From the cell containing the given text, extract its center point as (X, Y) coordinate. 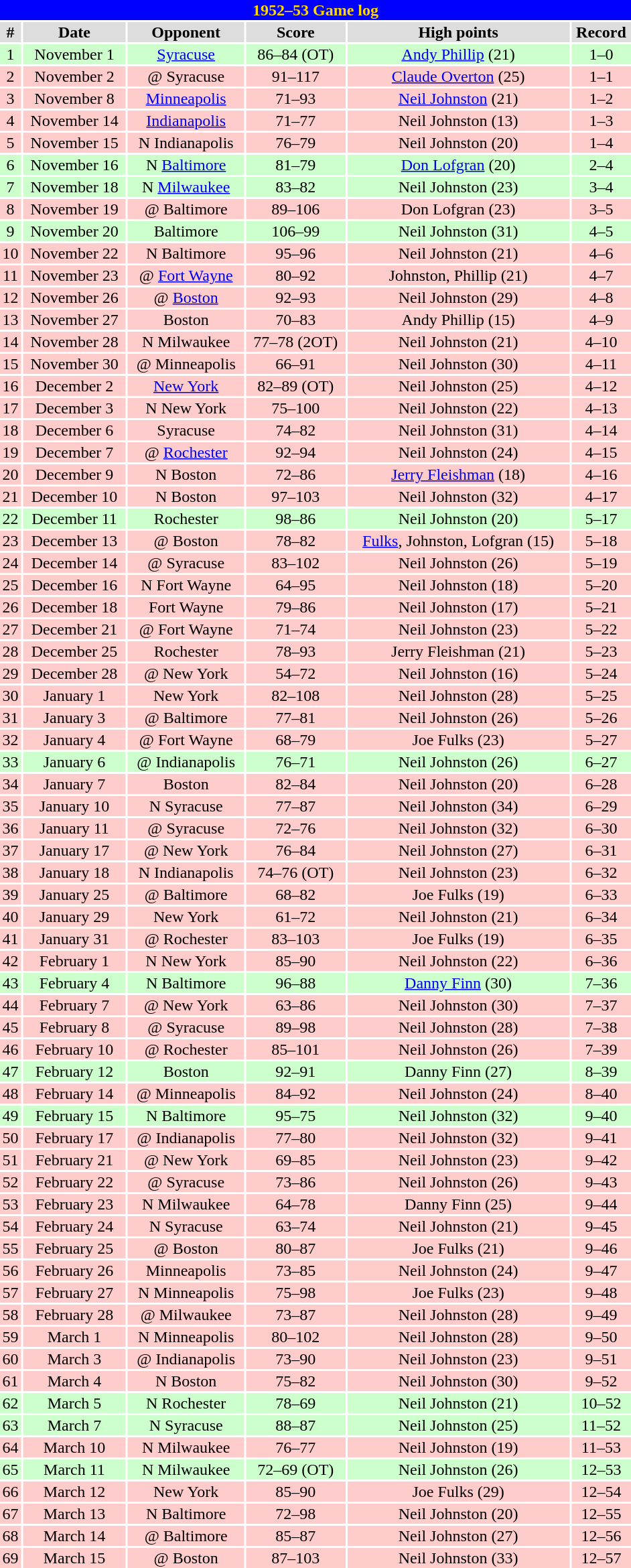
80–102 (295, 1337)
December 18 (74, 607)
Joe Fulks (21) (458, 1248)
7–36 (602, 983)
December 2 (74, 386)
4–12 (602, 386)
9–50 (602, 1337)
February 28 (74, 1315)
February 26 (74, 1270)
5–18 (602, 541)
12–56 (602, 1536)
45 (11, 1027)
November 22 (74, 253)
73–85 (295, 1270)
4–16 (602, 474)
83–103 (295, 939)
November 8 (74, 99)
Johnston, Phillip (21) (458, 275)
February 12 (74, 1071)
November 19 (74, 209)
February 7 (74, 1005)
43 (11, 983)
6–33 (602, 895)
78–93 (295, 651)
27 (11, 629)
60 (11, 1359)
February 1 (74, 961)
24 (11, 563)
9–52 (602, 1381)
February 15 (74, 1116)
41 (11, 939)
4–11 (602, 364)
4–10 (602, 342)
February 10 (74, 1049)
7–37 (602, 1005)
4–8 (602, 298)
48 (11, 1094)
# (11, 32)
57 (11, 1293)
39 (11, 895)
March 5 (74, 1403)
5 (11, 143)
21 (11, 497)
83–102 (295, 563)
9–44 (602, 1204)
76–84 (295, 850)
1–4 (602, 143)
4–14 (602, 430)
82–108 (295, 696)
28 (11, 651)
November 27 (74, 320)
December 16 (74, 585)
March 11 (74, 1469)
84–92 (295, 1094)
5–24 (602, 673)
January 10 (74, 806)
January 29 (74, 917)
4–15 (602, 452)
35 (11, 806)
3–4 (602, 187)
February 14 (74, 1094)
7 (11, 187)
March 1 (74, 1337)
Claude Overton (25) (458, 76)
73–86 (295, 1182)
66–91 (295, 364)
80–92 (295, 275)
61 (11, 1381)
9–46 (602, 1248)
22 (11, 519)
5–17 (602, 519)
December 13 (74, 541)
March 7 (74, 1425)
December 9 (74, 474)
4–13 (602, 408)
33 (11, 762)
November 2 (74, 76)
November 20 (74, 231)
February 23 (74, 1204)
December 21 (74, 629)
N Fort Wayne (186, 585)
32 (11, 740)
January 4 (74, 740)
9–41 (602, 1138)
December 7 (74, 452)
3 (11, 99)
10 (11, 253)
4 (11, 121)
8–39 (602, 1071)
79–86 (295, 607)
66 (11, 1492)
13 (11, 320)
6–31 (602, 850)
73–90 (295, 1359)
6–28 (602, 784)
9–51 (602, 1359)
5–19 (602, 563)
Danny Finn (25) (458, 1204)
Don Lofgran (23) (458, 209)
3–5 (602, 209)
11–52 (602, 1425)
@ Milwaukee (186, 1315)
36 (11, 828)
4–6 (602, 253)
November 16 (74, 165)
95–96 (295, 253)
71–77 (295, 121)
16 (11, 386)
81–79 (295, 165)
Neil Johnston (19) (458, 1447)
5–25 (602, 696)
January 7 (74, 784)
63–86 (295, 1005)
54 (11, 1226)
Neil Johnston (34) (458, 806)
1–3 (602, 121)
November 23 (74, 275)
64–78 (295, 1204)
Andy Phillip (21) (458, 54)
12 (11, 298)
65 (11, 1469)
Indianapolis (186, 121)
47 (11, 1071)
71–74 (295, 629)
December 25 (74, 651)
February 21 (74, 1160)
Andy Phillip (15) (458, 320)
November 30 (74, 364)
November 15 (74, 143)
Neil Johnston (13) (458, 121)
December 3 (74, 408)
38 (11, 872)
17 (11, 408)
50 (11, 1138)
6–30 (602, 828)
9–43 (602, 1182)
75–98 (295, 1293)
January 6 (74, 762)
Neil Johnston (29) (458, 298)
20 (11, 474)
March 15 (74, 1558)
March 14 (74, 1536)
5–22 (602, 629)
92–94 (295, 452)
6–29 (602, 806)
7–39 (602, 1049)
4–9 (602, 320)
61–72 (295, 917)
37 (11, 850)
Neil Johnston (16) (458, 673)
25 (11, 585)
5–21 (602, 607)
7–38 (602, 1027)
January 11 (74, 828)
89–98 (295, 1027)
23 (11, 541)
89–106 (295, 209)
11 (11, 275)
6–36 (602, 961)
2–4 (602, 165)
1952–53 Game log (315, 10)
97–103 (295, 497)
Neil Johnston (18) (458, 585)
January 1 (74, 696)
42 (11, 961)
62 (11, 1403)
Neil Johnston (33) (458, 1558)
Joe Fulks (29) (458, 1492)
92–91 (295, 1071)
February 17 (74, 1138)
52 (11, 1182)
56 (11, 1270)
Danny Finn (30) (458, 983)
January 3 (74, 718)
83–82 (295, 187)
44 (11, 1005)
69 (11, 1558)
February 27 (74, 1293)
Danny Finn (27) (458, 1071)
Baltimore (186, 231)
March 12 (74, 1492)
March 3 (74, 1359)
6–35 (602, 939)
77–80 (295, 1138)
67 (11, 1514)
77–87 (295, 806)
58 (11, 1315)
Jerry Fleishman (18) (458, 474)
January 25 (74, 895)
5–27 (602, 740)
53 (11, 1204)
75–100 (295, 408)
Date (74, 32)
74–76 (OT) (295, 872)
78–69 (295, 1403)
64 (11, 1447)
77–78 (2OT) (295, 342)
Score (295, 32)
49 (11, 1116)
30 (11, 696)
76–71 (295, 762)
November 14 (74, 121)
High points (458, 32)
8–40 (602, 1094)
75–82 (295, 1381)
November 28 (74, 342)
4–17 (602, 497)
1–0 (602, 54)
46 (11, 1049)
70–83 (295, 320)
98–86 (295, 519)
82–84 (295, 784)
Opponent (186, 32)
73–87 (295, 1315)
18 (11, 430)
1–1 (602, 76)
N Rochester (186, 1403)
63 (11, 1425)
106–99 (295, 231)
71–93 (295, 99)
59 (11, 1337)
34 (11, 784)
77–81 (295, 718)
1–2 (602, 99)
9–49 (602, 1315)
4–7 (602, 275)
5–23 (602, 651)
5–20 (602, 585)
12–53 (602, 1469)
26 (11, 607)
29 (11, 673)
68–82 (295, 895)
95–75 (295, 1116)
96–88 (295, 983)
9–42 (602, 1160)
December 28 (74, 673)
68 (11, 1536)
December 6 (74, 430)
February 22 (74, 1182)
Record (602, 32)
76–79 (295, 143)
6–34 (602, 917)
December 10 (74, 497)
6–27 (602, 762)
55 (11, 1248)
December 11 (74, 519)
78–82 (295, 541)
March 4 (74, 1381)
31 (11, 718)
54–72 (295, 673)
6–32 (602, 872)
9–45 (602, 1226)
1 (11, 54)
February 4 (74, 983)
10–52 (602, 1403)
February 8 (74, 1027)
Fort Wayne (186, 607)
15 (11, 364)
November 18 (74, 187)
5–26 (602, 718)
March 13 (74, 1514)
February 25 (74, 1248)
86–84 (OT) (295, 54)
January 18 (74, 872)
51 (11, 1160)
85–87 (295, 1536)
72–69 (OT) (295, 1469)
12–57 (602, 1558)
92–93 (295, 298)
9–48 (602, 1293)
November 1 (74, 54)
Jerry Fleishman (21) (458, 651)
11–53 (602, 1447)
November 26 (74, 298)
Fulks, Johnston, Lofgran (15) (458, 541)
74–82 (295, 430)
82–89 (OT) (295, 386)
63–74 (295, 1226)
8 (11, 209)
6 (11, 165)
2 (11, 76)
9–47 (602, 1270)
72–86 (295, 474)
9–40 (602, 1116)
19 (11, 452)
March 10 (74, 1447)
12–55 (602, 1514)
4–5 (602, 231)
91–117 (295, 76)
14 (11, 342)
64–95 (295, 585)
76–77 (295, 1447)
Neil Johnston (17) (458, 607)
9 (11, 231)
69–85 (295, 1160)
88–87 (295, 1425)
40 (11, 917)
68–79 (295, 740)
January 17 (74, 850)
December 14 (74, 563)
72–76 (295, 828)
Don Lofgran (20) (458, 165)
72–98 (295, 1514)
January 31 (74, 939)
February 24 (74, 1226)
80–87 (295, 1248)
12–54 (602, 1492)
85–101 (295, 1049)
87–103 (295, 1558)
